Scan for the cell matching the given text and deliver its [x, y] coordinate at center. 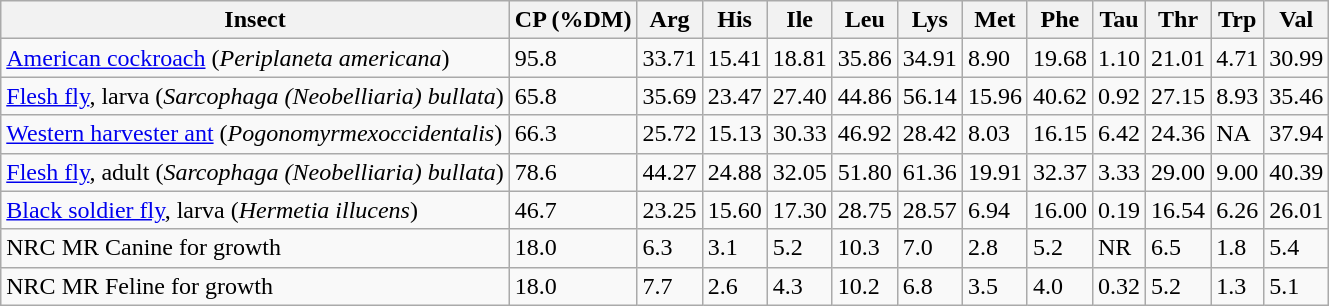
46.92 [864, 134]
His [734, 20]
28.42 [930, 134]
3.1 [734, 248]
21.01 [1178, 58]
6.26 [1238, 210]
29.00 [1178, 172]
0.19 [1118, 210]
16.15 [1060, 134]
NRC MR Canine for growth [256, 248]
44.86 [864, 96]
15.60 [734, 210]
6.5 [1178, 248]
Leu [864, 20]
15.41 [734, 58]
10.3 [864, 248]
65.8 [573, 96]
Tau [1118, 20]
5.1 [1296, 286]
16.54 [1178, 210]
27.40 [800, 96]
95.8 [573, 58]
Insect [256, 20]
7.0 [930, 248]
1.8 [1238, 248]
26.01 [1296, 210]
1.3 [1238, 286]
6.94 [994, 210]
Black soldier fly, larva (Hermetia illucens) [256, 210]
9.00 [1238, 172]
19.91 [994, 172]
8.90 [994, 58]
Arg [670, 20]
10.2 [864, 286]
46.7 [573, 210]
32.37 [1060, 172]
30.33 [800, 134]
40.62 [1060, 96]
51.80 [864, 172]
23.47 [734, 96]
8.03 [994, 134]
Met [994, 20]
78.6 [573, 172]
24.88 [734, 172]
4.71 [1238, 58]
23.25 [670, 210]
3.33 [1118, 172]
Phe [1060, 20]
28.75 [864, 210]
28.57 [930, 210]
Ile [800, 20]
37.94 [1296, 134]
15.13 [734, 134]
8.93 [1238, 96]
7.7 [670, 286]
40.39 [1296, 172]
5.4 [1296, 248]
Flesh fly, adult (Sarcophaga (Neobelliaria) bullata) [256, 172]
19.68 [1060, 58]
Thr [1178, 20]
35.46 [1296, 96]
32.05 [800, 172]
Western harvester ant (Pogonomyrmexoccidentalis) [256, 134]
0.92 [1118, 96]
33.71 [670, 58]
25.72 [670, 134]
35.86 [864, 58]
24.36 [1178, 134]
56.14 [930, 96]
16.00 [1060, 210]
61.36 [930, 172]
3.5 [994, 286]
Trp [1238, 20]
27.15 [1178, 96]
4.3 [800, 286]
2.6 [734, 286]
15.96 [994, 96]
17.30 [800, 210]
4.0 [1060, 286]
Lys [930, 20]
6.3 [670, 248]
66.3 [573, 134]
6.42 [1118, 134]
NA [1238, 134]
18.81 [800, 58]
1.10 [1118, 58]
NR [1118, 248]
34.91 [930, 58]
35.69 [670, 96]
Val [1296, 20]
NRC MR Feline for growth [256, 286]
Flesh fly, larva (Sarcophaga (Neobelliaria) bullata) [256, 96]
CP (%DM) [573, 20]
2.8 [994, 248]
0.32 [1118, 286]
30.99 [1296, 58]
6.8 [930, 286]
44.27 [670, 172]
American cockroach (Periplaneta americana) [256, 58]
